Return (x, y) of the center of cell containing provided text 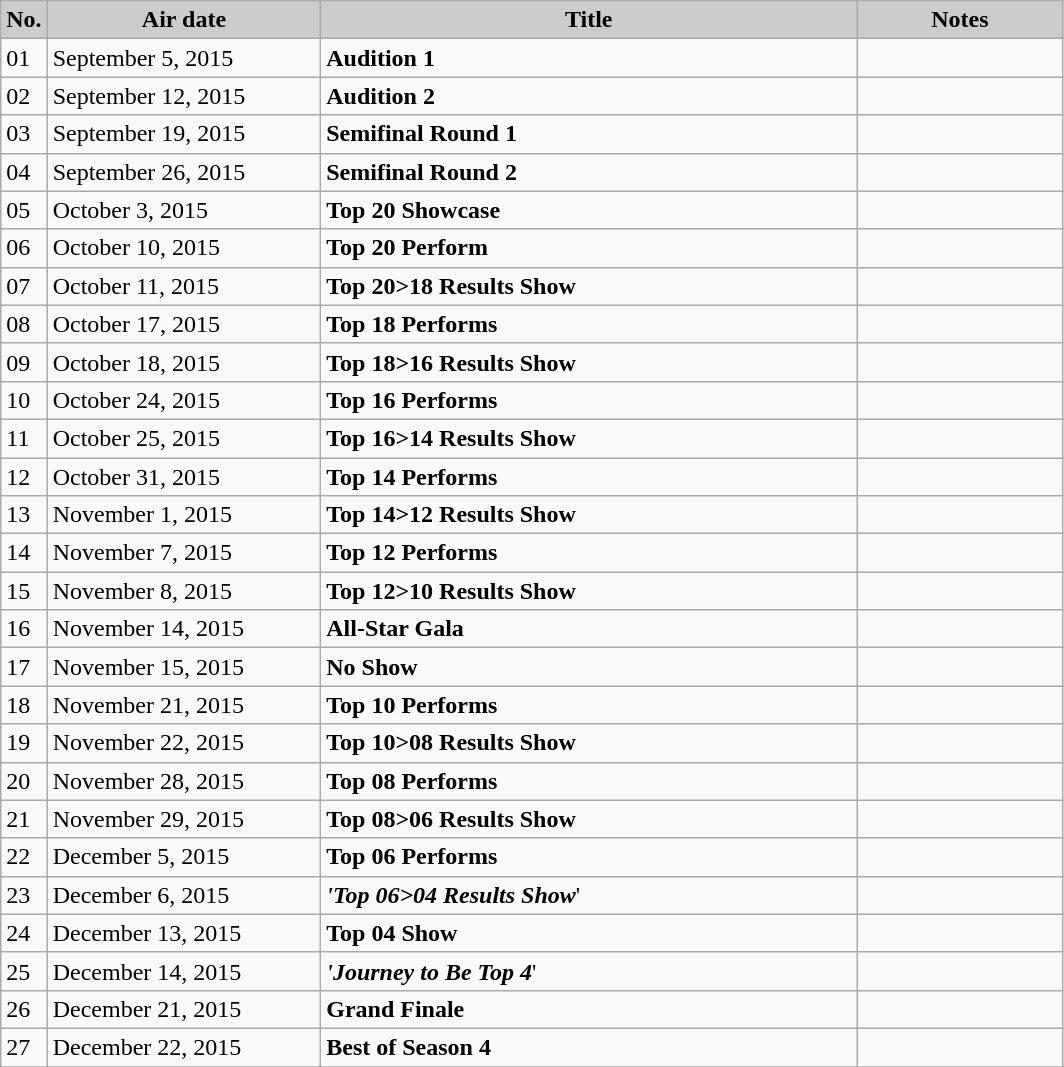
December 6, 2015 (184, 895)
'Journey to Be Top 4' (589, 971)
18 (24, 705)
October 24, 2015 (184, 400)
Audition 1 (589, 58)
'Top 06>04 Results Show' (589, 895)
05 (24, 210)
Top 16>14 Results Show (589, 438)
17 (24, 667)
Top 06 Performs (589, 857)
11 (24, 438)
October 18, 2015 (184, 362)
Air date (184, 20)
12 (24, 477)
Top 10>08 Results Show (589, 743)
Top 18 Performs (589, 324)
November 7, 2015 (184, 553)
23 (24, 895)
September 5, 2015 (184, 58)
Top 08>06 Results Show (589, 819)
October 31, 2015 (184, 477)
Semifinal Round 1 (589, 134)
November 21, 2015 (184, 705)
November 22, 2015 (184, 743)
Top 12 Performs (589, 553)
Top 20 Perform (589, 248)
Grand Finale (589, 1009)
December 5, 2015 (184, 857)
Top 14 Performs (589, 477)
26 (24, 1009)
08 (24, 324)
Best of Season 4 (589, 1047)
03 (24, 134)
09 (24, 362)
All-Star Gala (589, 629)
04 (24, 172)
20 (24, 781)
Top 20 Showcase (589, 210)
Top 10 Performs (589, 705)
Top 04 Show (589, 933)
December 13, 2015 (184, 933)
October 25, 2015 (184, 438)
10 (24, 400)
September 12, 2015 (184, 96)
Semifinal Round 2 (589, 172)
Top 16 Performs (589, 400)
November 28, 2015 (184, 781)
November 29, 2015 (184, 819)
November 14, 2015 (184, 629)
27 (24, 1047)
October 17, 2015 (184, 324)
Top 14>12 Results Show (589, 515)
December 21, 2015 (184, 1009)
September 19, 2015 (184, 134)
December 22, 2015 (184, 1047)
December 14, 2015 (184, 971)
No Show (589, 667)
07 (24, 286)
Top 20>18 Results Show (589, 286)
Top 08 Performs (589, 781)
21 (24, 819)
24 (24, 933)
15 (24, 591)
October 11, 2015 (184, 286)
13 (24, 515)
06 (24, 248)
25 (24, 971)
02 (24, 96)
Notes (960, 20)
14 (24, 553)
19 (24, 743)
22 (24, 857)
No. (24, 20)
October 3, 2015 (184, 210)
16 (24, 629)
November 15, 2015 (184, 667)
November 8, 2015 (184, 591)
Top 18>16 Results Show (589, 362)
01 (24, 58)
Audition 2 (589, 96)
Top 12>10 Results Show (589, 591)
November 1, 2015 (184, 515)
September 26, 2015 (184, 172)
Title (589, 20)
October 10, 2015 (184, 248)
